Scan for the cell matching the given text and deliver its (X, Y) coordinate at center. 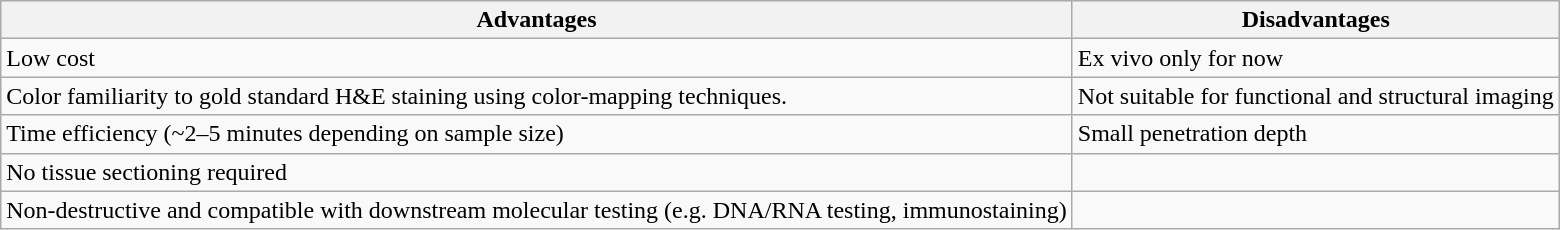
Non-destructive and compatible with downstream molecular testing (e.g. DNA/RNA testing, immunostaining) (537, 210)
Disadvantages (1316, 20)
Time efficiency (~2–5 minutes depending on sample size) (537, 134)
Advantages (537, 20)
Ex vivo only for now (1316, 58)
Not suitable for functional and structural imaging (1316, 96)
No tissue sectioning required (537, 172)
Low cost (537, 58)
Color familiarity to gold standard H&E staining using color-mapping techniques. (537, 96)
Small penetration depth (1316, 134)
